Capture the cell that displays the provided text and extract its (x, y) central coordinate. 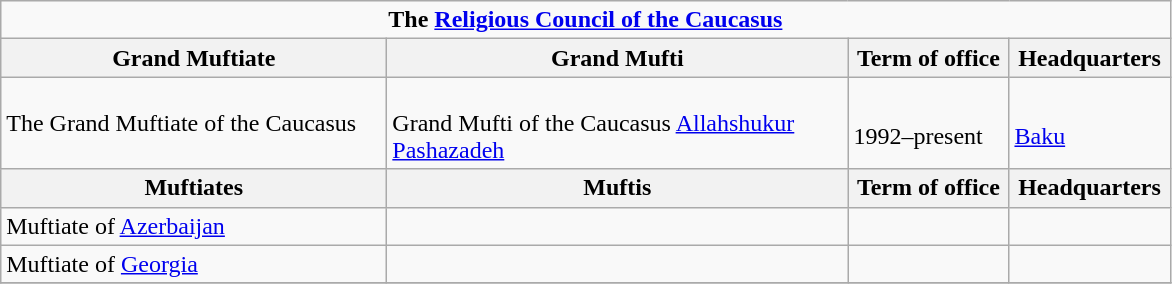
1992–present (928, 123)
Muftiate of Azerbaijan (194, 226)
Grand Mufti (618, 58)
Grand Mufti of the Caucasus Allahshukur Pashazadeh (618, 123)
Muftiates (194, 188)
The Grand Muftiate of the Caucasus (194, 123)
The Religious Council of the Caucasus (586, 20)
Grand Muftiate (194, 58)
Muftis (618, 188)
Muftiate of Georgia (194, 264)
Baku (1090, 123)
